Scan for the cell matching the given text and deliver its [x, y] coordinate at center. 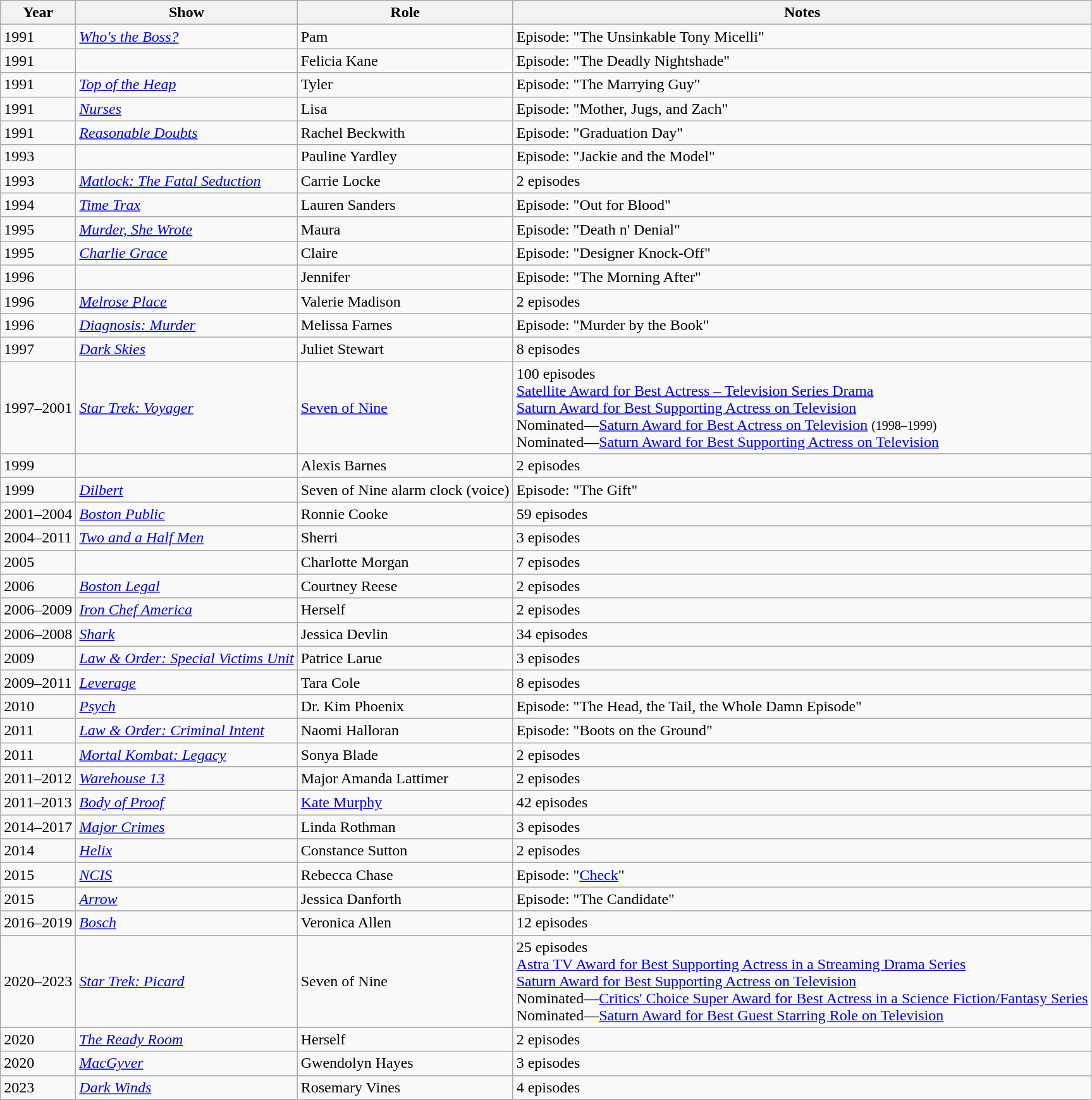
1997–2001 [38, 408]
Shark [187, 634]
Who's the Boss? [187, 37]
Kate Murphy [405, 803]
Charlotte Morgan [405, 562]
Courtney Reese [405, 586]
2001–2004 [38, 514]
Diagnosis: Murder [187, 326]
2006–2008 [38, 634]
Gwendolyn Hayes [405, 1063]
Episode: "Graduation Day" [802, 133]
Episode: "Jackie and the Model" [802, 157]
Reasonable Doubts [187, 133]
2011–2013 [38, 803]
NCIS [187, 875]
Body of Proof [187, 803]
Star Trek: Voyager [187, 408]
Lisa [405, 109]
2009–2011 [38, 682]
12 episodes [802, 923]
Rachel Beckwith [405, 133]
Naomi Halloran [405, 730]
Year [38, 13]
Charlie Grace [187, 253]
7 episodes [802, 562]
Melrose Place [187, 302]
2006 [38, 586]
Arrow [187, 899]
59 episodes [802, 514]
2011–2012 [38, 779]
1997 [38, 350]
Dark Winds [187, 1087]
Claire [405, 253]
2023 [38, 1087]
Juliet Stewart [405, 350]
Alexis Barnes [405, 466]
Nurses [187, 109]
34 episodes [802, 634]
Linda Rothman [405, 827]
Top of the Heap [187, 85]
4 episodes [802, 1087]
Episode: "Boots on the Ground" [802, 730]
Episode: "Murder by the Book" [802, 326]
Time Trax [187, 205]
2004–2011 [38, 538]
Melissa Farnes [405, 326]
Boston Legal [187, 586]
Valerie Madison [405, 302]
Iron Chef America [187, 610]
Jennifer [405, 277]
Murder, She Wrote [187, 229]
Jessica Devlin [405, 634]
2009 [38, 658]
Helix [187, 851]
Felicia Kane [405, 61]
2005 [38, 562]
Sonya Blade [405, 754]
Tyler [405, 85]
Tara Cole [405, 682]
Episode: "The Deadly Nightshade" [802, 61]
Two and a Half Men [187, 538]
Show [187, 13]
Episode: "Out for Blood" [802, 205]
Lauren Sanders [405, 205]
Warehouse 13 [187, 779]
MacGyver [187, 1063]
Notes [802, 13]
Bosch [187, 923]
Pam [405, 37]
Maura [405, 229]
Star Trek: Picard [187, 981]
2014–2017 [38, 827]
Episode: "The Candidate" [802, 899]
Rebecca Chase [405, 875]
42 episodes [802, 803]
Dark Skies [187, 350]
Major Amanda Lattimer [405, 779]
1994 [38, 205]
Dilbert [187, 490]
Psych [187, 706]
Major Crimes [187, 827]
Carrie Locke [405, 181]
Episode: "Check" [802, 875]
Law & Order: Special Victims Unit [187, 658]
Episode: "The Gift" [802, 490]
Seven of Nine alarm clock (voice) [405, 490]
2006–2009 [38, 610]
Law & Order: Criminal Intent [187, 730]
Episode: "Mother, Jugs, and Zach" [802, 109]
2020–2023 [38, 981]
Dr. Kim Phoenix [405, 706]
Rosemary Vines [405, 1087]
Episode: "The Head, the Tail, the Whole Damn Episode" [802, 706]
Mortal Kombat: Legacy [187, 754]
Leverage [187, 682]
Episode: "Designer Knock-Off" [802, 253]
Patrice Larue [405, 658]
Jessica Danforth [405, 899]
2016–2019 [38, 923]
Episode: "The Marrying Guy" [802, 85]
Constance Sutton [405, 851]
2014 [38, 851]
Veronica Allen [405, 923]
Episode: "Death n' Denial" [802, 229]
Sherri [405, 538]
The Ready Room [187, 1039]
Ronnie Cooke [405, 514]
Boston Public [187, 514]
Role [405, 13]
Matlock: The Fatal Seduction [187, 181]
Episode: "The Unsinkable Tony Micelli" [802, 37]
Episode: "The Morning After" [802, 277]
2010 [38, 706]
Pauline Yardley [405, 157]
